Scan for the cell matching the given text and deliver its (X, Y) coordinate at center. 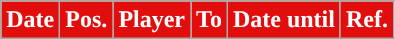
Date until (284, 20)
Ref. (366, 20)
Player (152, 20)
Date (30, 20)
Pos. (86, 20)
To (210, 20)
